Return [X, Y] of the center of cell containing provided text 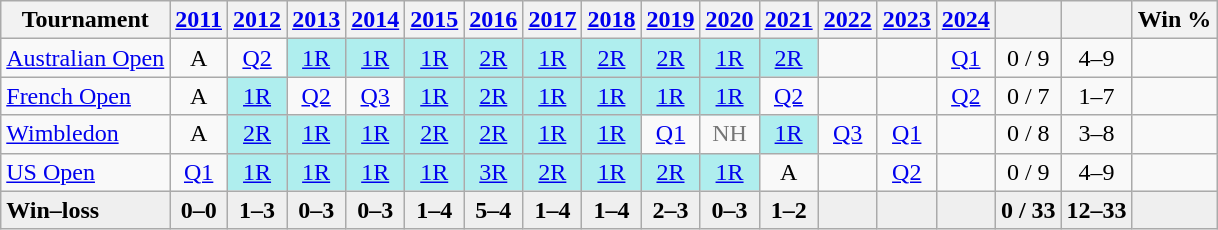
2021 [788, 20]
0 / 7 [1028, 96]
Australian Open [86, 58]
0–0 [199, 210]
1–2 [788, 210]
0 / 8 [1028, 134]
2015 [434, 20]
2–3 [670, 210]
2018 [612, 20]
2013 [316, 20]
NH [730, 134]
Tournament [86, 20]
Win % [1174, 20]
2016 [494, 20]
French Open [86, 96]
2014 [376, 20]
2011 [199, 20]
US Open [86, 172]
2022 [848, 20]
Win–loss [86, 210]
2017 [552, 20]
Wimbledon [86, 134]
5–4 [494, 210]
0 / 33 [1028, 210]
2019 [670, 20]
1–7 [1096, 96]
2020 [730, 20]
2023 [906, 20]
12–33 [1096, 210]
1–3 [258, 210]
3R [494, 172]
2012 [258, 20]
3–8 [1096, 134]
2024 [966, 20]
